Provide the (x, y) coordinate of the cell's center where the given text is located.  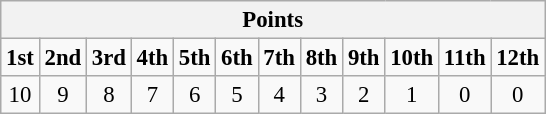
10 (20, 95)
9th (364, 58)
2 (364, 95)
3 (321, 95)
6 (195, 95)
12th (518, 58)
4 (279, 95)
5 (237, 95)
Points (273, 20)
6th (237, 58)
1 (412, 95)
11th (464, 58)
9 (62, 95)
7 (152, 95)
7th (279, 58)
8th (321, 58)
4th (152, 58)
3rd (110, 58)
8 (110, 95)
5th (195, 58)
1st (20, 58)
2nd (62, 58)
10th (412, 58)
